Detect which cell encompasses the target text, then output its (x, y) center coordinate. 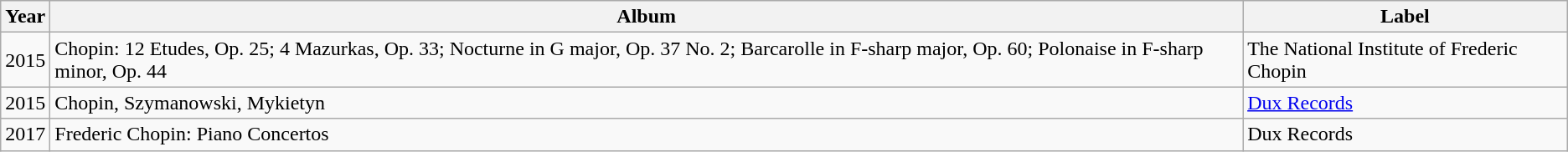
Album (647, 17)
2017 (25, 134)
The National Institute of Frederic Chopin (1406, 60)
Frederic Chopin: Piano Concertos (647, 134)
Year (25, 17)
Chopin, Szymanowski, Mykietyn (647, 103)
Label (1406, 17)
